Return (x, y) of the center of cell containing provided text 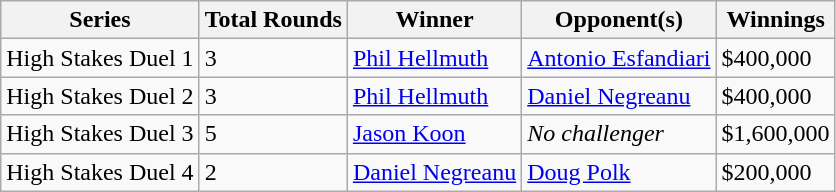
Winnings (776, 20)
5 (273, 134)
$1,600,000 (776, 134)
Doug Polk (619, 172)
Antonio Esfandiari (619, 58)
Winner (434, 20)
High Stakes Duel 3 (100, 134)
Series (100, 20)
$200,000 (776, 172)
2 (273, 172)
High Stakes Duel 4 (100, 172)
Jason Koon (434, 134)
High Stakes Duel 2 (100, 96)
Total Rounds (273, 20)
Opponent(s) (619, 20)
No challenger (619, 134)
High Stakes Duel 1 (100, 58)
